Output the [X, Y] coordinate of the center of the cell containing the given text.  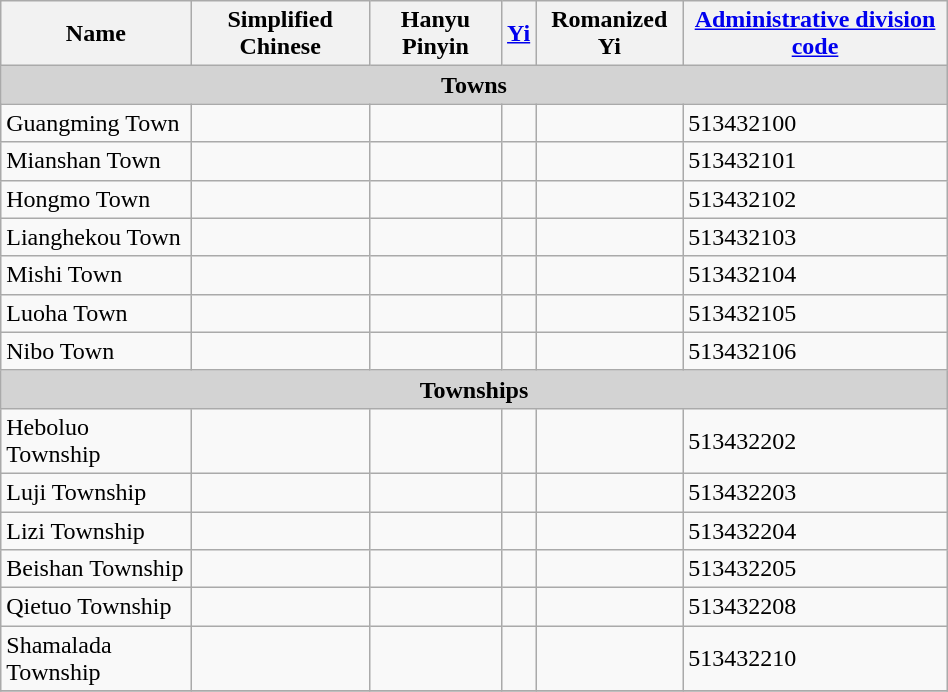
Administrative division code [815, 34]
Luoha Town [96, 313]
513432100 [815, 123]
513432106 [815, 351]
Mianshan Town [96, 161]
513432204 [815, 531]
Lianghekou Town [96, 237]
513432202 [815, 440]
Beishan Township [96, 569]
Townships [474, 389]
513432205 [815, 569]
Hongmo Town [96, 199]
Heboluo Township [96, 440]
Hanyu Pinyin [435, 34]
513432103 [815, 237]
Name [96, 34]
Yi [519, 34]
Guangming Town [96, 123]
513432203 [815, 492]
Qietuo Township [96, 607]
Luji Township [96, 492]
513432102 [815, 199]
Nibo Town [96, 351]
Lizi Township [96, 531]
513432210 [815, 658]
Simplified Chinese [280, 34]
513432208 [815, 607]
513432101 [815, 161]
Romanized Yi [610, 34]
Mishi Town [96, 275]
513432105 [815, 313]
Towns [474, 85]
Shamalada Township [96, 658]
513432104 [815, 275]
